Pinpoint the cell where the given text exists, returning its [x, y] midpoint coordinate. 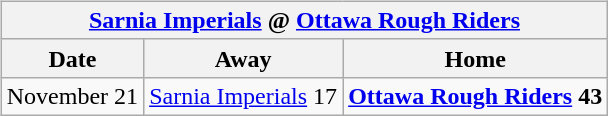
Sarnia Imperials @ Ottawa Rough Riders [304, 20]
Ottawa Rough Riders 43 [476, 96]
Away [244, 58]
Date [72, 58]
Home [476, 58]
November 21 [72, 96]
Sarnia Imperials 17 [244, 96]
